Output the [x, y] coordinate of the center of the cell containing the given text.  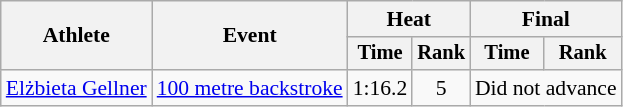
Final [546, 19]
Event [250, 36]
Did not advance [546, 88]
Athlete [76, 36]
5 [441, 88]
Heat [409, 19]
1:16.2 [380, 88]
Elżbieta Gellner [76, 88]
100 metre backstroke [250, 88]
